Scan for the cell matching the given text and deliver its [x, y] coordinate at center. 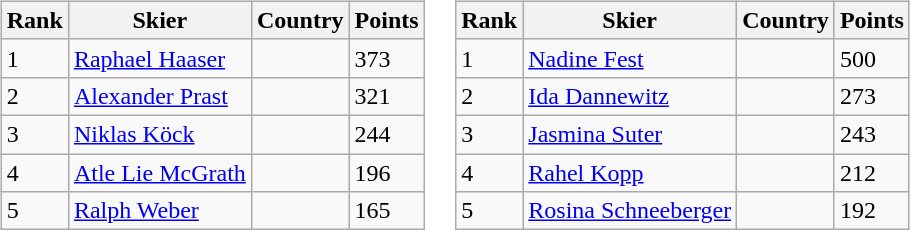
Alexander Prast [160, 96]
373 [386, 58]
500 [872, 58]
244 [386, 134]
192 [872, 211]
Niklas Köck [160, 134]
165 [386, 211]
Raphael Haaser [160, 58]
Rosina Schneeberger [630, 211]
212 [872, 173]
Jasmina Suter [630, 134]
Nadine Fest [630, 58]
Rahel Kopp [630, 173]
273 [872, 96]
321 [386, 96]
Ralph Weber [160, 211]
243 [872, 134]
Atle Lie McGrath [160, 173]
Ida Dannewitz [630, 96]
196 [386, 173]
